From the cell containing the given text, extract its center point as [x, y] coordinate. 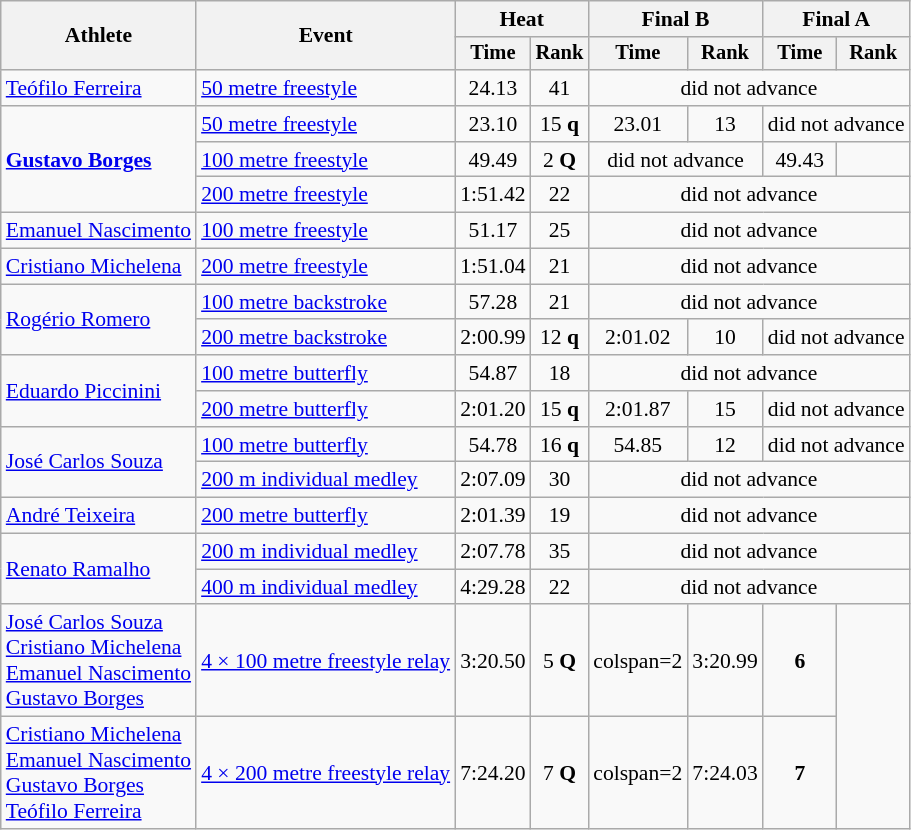
16 q [560, 445]
4 × 100 metre freestyle relay [326, 661]
24.13 [492, 88]
Renato Ramalho [98, 570]
23.10 [492, 124]
3:20.50 [492, 661]
12 q [560, 338]
2 Q [560, 160]
José Carlos Souza [98, 462]
51.17 [492, 231]
Heat [522, 19]
2:00.99 [492, 338]
Cristiano MichelenaEmanuel NascimentoGustavo BorgesTeófilo Ferreira [98, 773]
54.78 [492, 445]
4:29.28 [492, 587]
André Teixeira [98, 516]
19 [560, 516]
Athlete [98, 36]
400 m individual medley [326, 587]
15 [724, 409]
Emanuel Nascimento [98, 231]
5 Q [560, 661]
2:01.87 [638, 409]
30 [560, 480]
Gustavo Borges [98, 160]
41 [560, 88]
54.87 [492, 373]
54.85 [638, 445]
2:01.02 [638, 338]
7:24.20 [492, 773]
12 [724, 445]
100 metre backstroke [326, 302]
Eduardo Piccinini [98, 390]
Teófilo Ferreira [98, 88]
49.49 [492, 160]
7 Q [560, 773]
25 [560, 231]
2:01.20 [492, 409]
18 [560, 373]
José Carlos SouzaCristiano MichelenaEmanuel NascimentoGustavo Borges [98, 661]
4 × 200 metre freestyle relay [326, 773]
35 [560, 552]
200 metre backstroke [326, 338]
6 [800, 661]
Cristiano Michelena [98, 267]
2:07.09 [492, 480]
13 [724, 124]
Rogério Romero [98, 320]
23.01 [638, 124]
1:51.04 [492, 267]
2:07.78 [492, 552]
49.43 [800, 160]
10 [724, 338]
57.28 [492, 302]
2:01.39 [492, 516]
Final B [676, 19]
7 [800, 773]
1:51.42 [492, 195]
Event [326, 36]
7:24.03 [724, 773]
3:20.99 [724, 661]
Final A [836, 19]
